Determine the [x, y] coordinate at the center of the cell enclosing the given text.  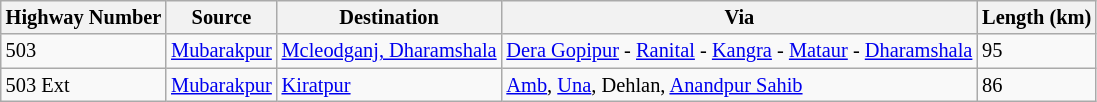
503 [84, 51]
Amb, Una, Dehlan, Anandpur Sahib [739, 85]
95 [1036, 51]
Destination [390, 17]
Kiratpur [390, 85]
Mcleodganj, Dharamshala [390, 51]
503 Ext [84, 85]
Dera Gopipur - Ranital - Kangra - Mataur - Dharamshala [739, 51]
Highway Number [84, 17]
Length (km) [1036, 17]
Via [739, 17]
86 [1036, 85]
Source [221, 17]
